Identify which cell holds the provided text, then report its [x, y] central coordinate. 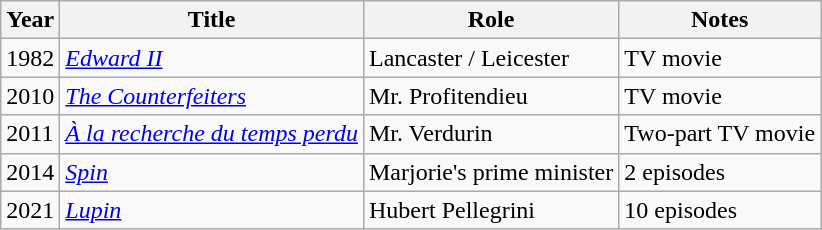
2011 [30, 134]
10 episodes [720, 210]
Marjorie's prime minister [490, 172]
Title [212, 20]
À la recherche du temps perdu [212, 134]
2014 [30, 172]
Mr. Verdurin [490, 134]
Mr. Profitendieu [490, 96]
Spin [212, 172]
Lupin [212, 210]
Edward II [212, 58]
1982 [30, 58]
Role [490, 20]
Notes [720, 20]
Year [30, 20]
Two-part TV movie [720, 134]
2021 [30, 210]
2010 [30, 96]
Hubert Pellegrini [490, 210]
Lancaster / Leicester [490, 58]
2 episodes [720, 172]
The Counterfeiters [212, 96]
